Scan for the cell matching the given text and deliver its [X, Y] coordinate at center. 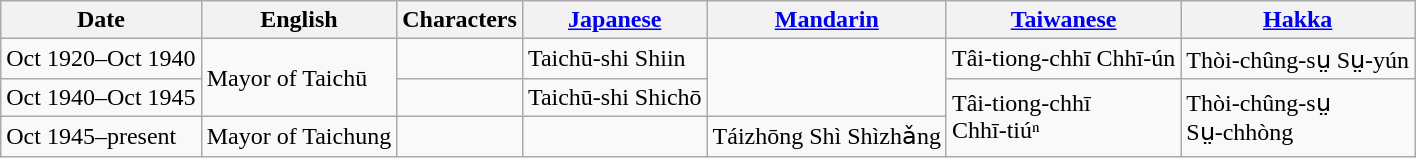
Mandarin [826, 20]
Characters [460, 20]
Japanese [614, 20]
Date [101, 20]
English [299, 20]
Tâi-tiong-chhīChhī-tiúⁿ [1063, 117]
Mayor of Taichung [299, 136]
Oct 1945–present [101, 136]
Tâi-tiong-chhī Chhī-ún [1063, 59]
Oct 1940–Oct 1945 [101, 97]
Oct 1920–Oct 1940 [101, 59]
Hakka [1298, 20]
Taichū-shi Shiin [614, 59]
Mayor of Taichū [299, 78]
Thòi-chûng-sṳSṳ-chhòng [1298, 117]
Taichū-shi Shichō [614, 97]
Táizhōng Shì Shìzhǎng [826, 136]
Thòi-chûng-sṳ Sṳ-yún [1298, 59]
Taiwanese [1063, 20]
